Output the (x, y) coordinate of the center of the cell containing the given text.  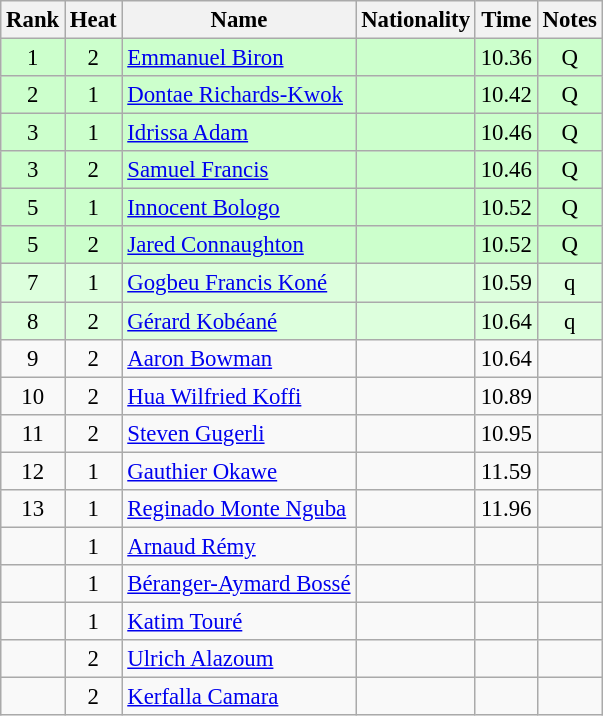
Name (239, 20)
10.36 (506, 58)
Notes (570, 20)
Hua Wilfried Koffi (239, 396)
7 (33, 283)
10.59 (506, 283)
11.59 (506, 471)
Reginado Monte Nguba (239, 509)
Time (506, 20)
11 (33, 433)
12 (33, 471)
10.95 (506, 433)
Gogbeu Francis Koné (239, 283)
11.96 (506, 509)
Dontae Richards-Kwok (239, 95)
Gérard Kobéané (239, 321)
Béranger-Aymard Bossé (239, 584)
Innocent Bologo (239, 208)
Kerfalla Camara (239, 697)
Nationality (416, 20)
Heat (94, 20)
Idrissa Adam (239, 133)
Jared Connaughton (239, 245)
Rank (33, 20)
13 (33, 509)
10.89 (506, 396)
Samuel Francis (239, 170)
10 (33, 396)
Arnaud Rémy (239, 546)
8 (33, 321)
9 (33, 358)
Steven Gugerli (239, 433)
Katim Touré (239, 621)
Emmanuel Biron (239, 58)
Gauthier Okawe (239, 471)
Ulrich Alazoum (239, 659)
10.42 (506, 95)
Aaron Bowman (239, 358)
